Locate the cell with the specified text and output its [X, Y] center coordinate. 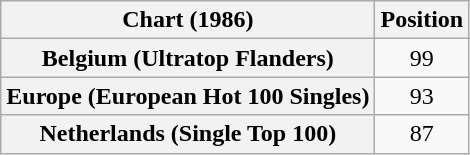
87 [422, 134]
Netherlands (Single Top 100) [188, 134]
Chart (1986) [188, 20]
93 [422, 96]
99 [422, 58]
Belgium (Ultratop Flanders) [188, 58]
Position [422, 20]
Europe (European Hot 100 Singles) [188, 96]
